Extract the [x, y] coordinate from the center of the cell holding the provided text.  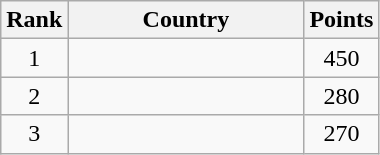
Points [342, 20]
1 [34, 58]
280 [342, 96]
450 [342, 58]
Country [186, 20]
2 [34, 96]
Rank [34, 20]
3 [34, 134]
270 [342, 134]
